Pinpoint the cell where the given text exists, returning its [x, y] midpoint coordinate. 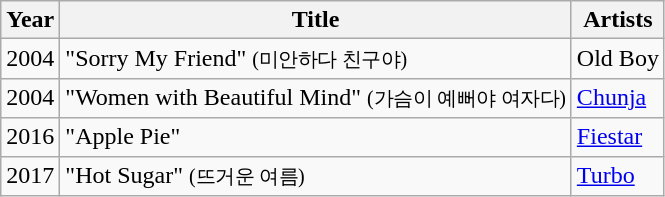
Artists [618, 20]
Chunja [618, 98]
"Hot Sugar" (뜨거운 여름) [316, 176]
Old Boy [618, 59]
2016 [30, 137]
Year [30, 20]
2017 [30, 176]
Turbo [618, 176]
"Women with Beautiful Mind" (가슴이 예뻐야 여자다) [316, 98]
Title [316, 20]
"Apple Pie" [316, 137]
Fiestar [618, 137]
"Sorry My Friend" (미안하다 친구야) [316, 59]
